For the text-containing cell, return its midpoint in [x, y] coordinate format. 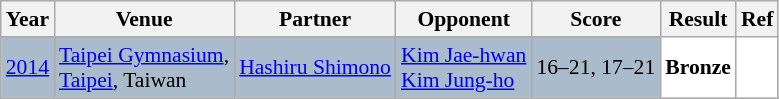
Partner [315, 19]
Ref [757, 19]
Score [596, 19]
Year [28, 19]
16–21, 17–21 [596, 68]
2014 [28, 68]
Venue [144, 19]
Hashiru Shimono [315, 68]
Opponent [464, 19]
Kim Jae-hwan Kim Jung-ho [464, 68]
Result [698, 19]
Taipei Gymnasium,Taipei, Taiwan [144, 68]
Bronze [698, 68]
